Search for the cell housing the specified text and yield its [x, y] center coordinate. 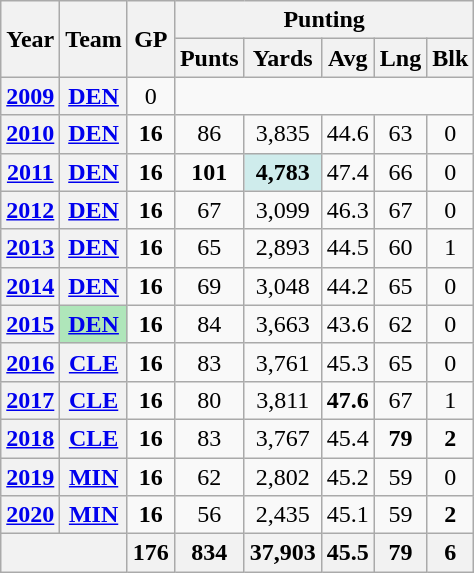
2014 [30, 286]
176 [150, 553]
43.6 [348, 324]
45.1 [348, 515]
Yards [282, 58]
2011 [30, 172]
101 [209, 172]
Blk [450, 58]
2015 [30, 324]
47.4 [348, 172]
3,761 [282, 362]
56 [209, 515]
37,903 [282, 553]
60 [400, 248]
84 [209, 324]
45.5 [348, 553]
Lng [400, 58]
45.3 [348, 362]
2019 [30, 477]
2010 [30, 134]
2009 [30, 96]
2018 [30, 438]
Year [30, 39]
GP [150, 39]
3,835 [282, 134]
4,783 [282, 172]
2020 [30, 515]
3,767 [282, 438]
Avg [348, 58]
45.4 [348, 438]
2,435 [282, 515]
3,048 [282, 286]
2017 [30, 400]
834 [209, 553]
47.6 [348, 400]
2012 [30, 210]
3,099 [282, 210]
Punts [209, 58]
6 [450, 553]
63 [400, 134]
2,893 [282, 248]
46.3 [348, 210]
Punting [324, 20]
44.2 [348, 286]
2,802 [282, 477]
3,811 [282, 400]
80 [209, 400]
86 [209, 134]
3,663 [282, 324]
45.2 [348, 477]
44.6 [348, 134]
2013 [30, 248]
69 [209, 286]
Team [94, 39]
2016 [30, 362]
66 [400, 172]
44.5 [348, 248]
